Detect which cell encompasses the target text, then output its [X, Y] center coordinate. 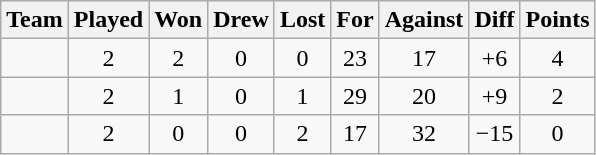
Against [424, 20]
+9 [494, 96]
Team [35, 20]
32 [424, 134]
Played [108, 20]
Lost [302, 20]
+6 [494, 58]
For [355, 20]
Points [558, 20]
4 [558, 58]
23 [355, 58]
20 [424, 96]
29 [355, 96]
Diff [494, 20]
Drew [242, 20]
−15 [494, 134]
Won [178, 20]
